Scan for the cell matching the given text and deliver its (X, Y) coordinate at center. 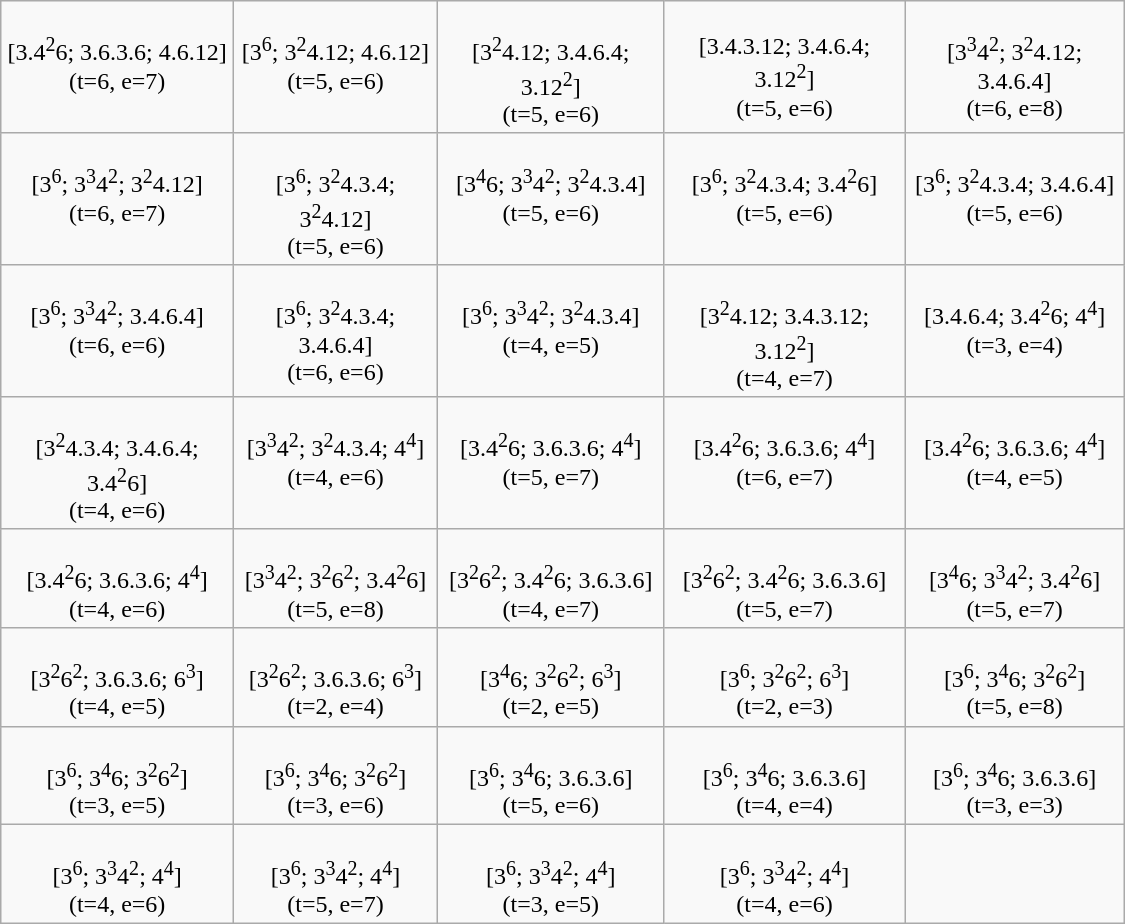
[3.4.6.4; 3.426; 44](t=3, e=4) (1014, 331)
[3342; 324.3.4; 44](t=4, e=6) (335, 463)
[36; 324.12; 4.6.12](t=5, e=6) (335, 67)
[324.3.4; 3.4.6.4; 3.426](t=4, e=6) (118, 463)
[36; 3342; 44](t=5, e=7) (335, 874)
[36; 3342; 3.4.6.4](t=6, e=6) (118, 331)
[36; 346; 3.6.3.6](t=3, e=3) (1014, 776)
[3.4.3.12; 3.4.6.4; 3.122](t=5, e=6) (784, 67)
[36; 3342; 324.3.4](t=4, e=5) (550, 331)
[3262; 3.426; 3.6.3.6](t=5, e=7) (784, 578)
[3.426; 3.6.3.6; 44](t=5, e=7) (550, 463)
[3.426; 3.6.3.6; 44](t=6, e=7) (784, 463)
[3342; 3262; 3.426](t=5, e=8) (335, 578)
[3262; 3.426; 3.6.3.6](t=4, e=7) (550, 578)
[3.426; 3.6.3.6; 44](t=4, e=5) (1014, 463)
[36; 324.3.4; 3.4.6.4](t=6, e=6) (335, 331)
[36; 346; 3.6.3.6](t=5, e=6) (550, 776)
[346; 3262; 63](t=2, e=5) (550, 676)
[3342; 324.12; 3.4.6.4](t=6, e=8) (1014, 67)
[36; 346; 3262](t=5, e=8) (1014, 676)
[36; 324.3.4; 3.4.6.4](t=5, e=6) (1014, 199)
[3262; 3.6.3.6; 63](t=2, e=4) (335, 676)
[324.12; 3.4.3.12; 3.122](t=4, e=7) (784, 331)
[346; 3342; 3.426](t=5, e=7) (1014, 578)
[346; 3342; 324.3.4](t=5, e=6) (550, 199)
[36; 346; 3262](t=3, e=5) (118, 776)
[36; 3342; 324.12](t=6, e=7) (118, 199)
[36; 324.3.4; 3.426](t=5, e=6) (784, 199)
[3262; 3.6.3.6; 63](t=4, e=5) (118, 676)
[3.426; 3.6.3.6; 4.6.12](t=6, e=7) (118, 67)
[324.12; 3.4.6.4; 3.122](t=5, e=6) (550, 67)
[36; 324.3.4; 324.12](t=5, e=6) (335, 199)
[36; 3262; 63](t=2, e=3) (784, 676)
[36; 3342; 44](t=3, e=5) (550, 874)
[36; 346; 3.6.3.6](t=4, e=4) (784, 776)
[3.426; 3.6.3.6; 44](t=4, e=6) (118, 578)
[36; 346; 3262](t=3, e=6) (335, 776)
